From the cell containing the given text, extract its center point as [x, y] coordinate. 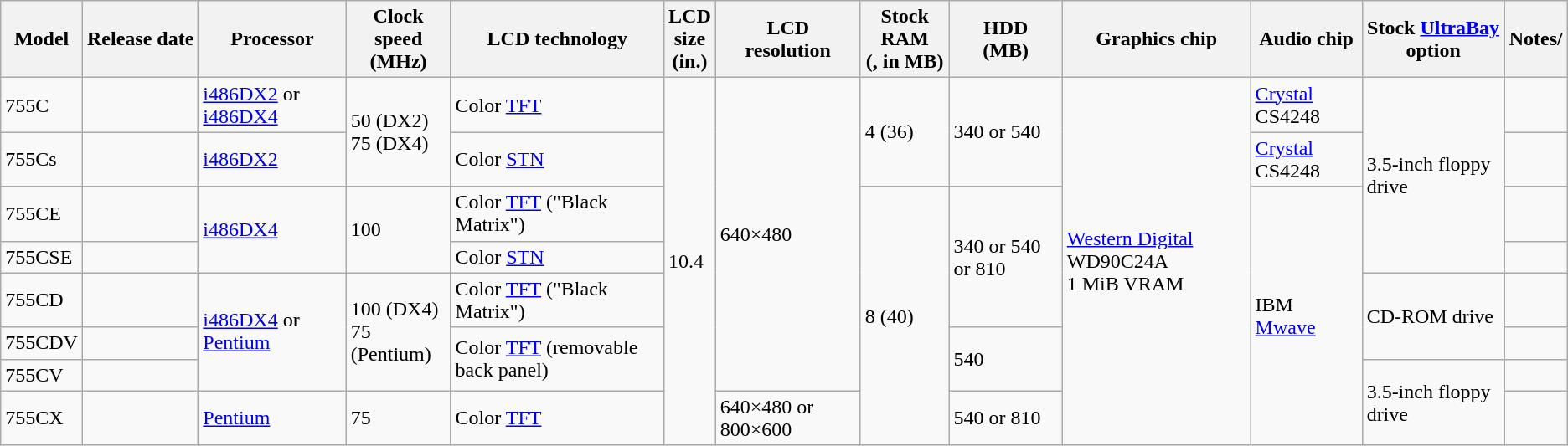
50 (DX2)75 (DX4) [399, 132]
640×480 [787, 234]
Clockspeed(MHz) [399, 39]
i486DX4 or Pentium [272, 331]
540 or 810 [1005, 418]
75 [399, 418]
100 (DX4)75 (Pentium) [399, 331]
4 (36) [905, 132]
Notes/ [1536, 39]
8 (40) [905, 316]
Pentium [272, 418]
755Cs [42, 159]
755CD [42, 300]
Release date [140, 39]
Western Digital WD90C24A1 MiB VRAM [1156, 262]
Processor [272, 39]
Model [42, 39]
Stock RAM(, in MB) [905, 39]
755CE [42, 214]
CD-ROM drive [1433, 316]
LCD technology [558, 39]
i486DX2 or i486DX4 [272, 105]
640×480 or 800×600 [787, 418]
755CSE [42, 257]
755CDV [42, 343]
LCD size(in.) [690, 39]
IBM Mwave [1307, 316]
340 or 540 or 810 [1005, 257]
i486DX4 [272, 229]
i486DX2 [272, 159]
10.4 [690, 262]
755C [42, 105]
Audio chip [1307, 39]
540 [1005, 359]
Color TFT (removable back panel) [558, 359]
340 or 540 [1005, 132]
Stock UltraBayoption [1433, 39]
Graphics chip [1156, 39]
755CV [42, 375]
100 [399, 229]
LCD resolution [787, 39]
HDD(MB) [1005, 39]
755CX [42, 418]
